Scan for the cell matching the given text and deliver its (X, Y) coordinate at center. 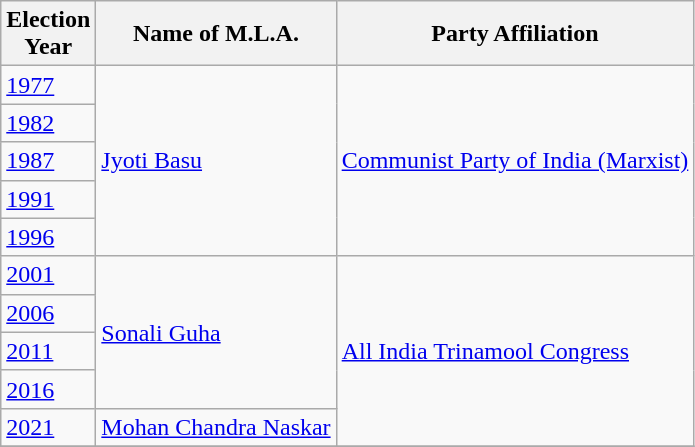
2006 (48, 313)
1991 (48, 199)
Sonali Guha (216, 332)
Mohan Chandra Naskar (216, 427)
1977 (48, 85)
1987 (48, 161)
2011 (48, 351)
1996 (48, 237)
All India Trinamool Congress (515, 351)
Jyoti Basu (216, 161)
Election Year (48, 34)
2001 (48, 275)
2021 (48, 427)
2016 (48, 389)
Name of M.L.A. (216, 34)
Party Affiliation (515, 34)
Communist Party of India (Marxist) (515, 161)
1982 (48, 123)
